Pinpoint the cell where the given text exists, returning its (X, Y) midpoint coordinate. 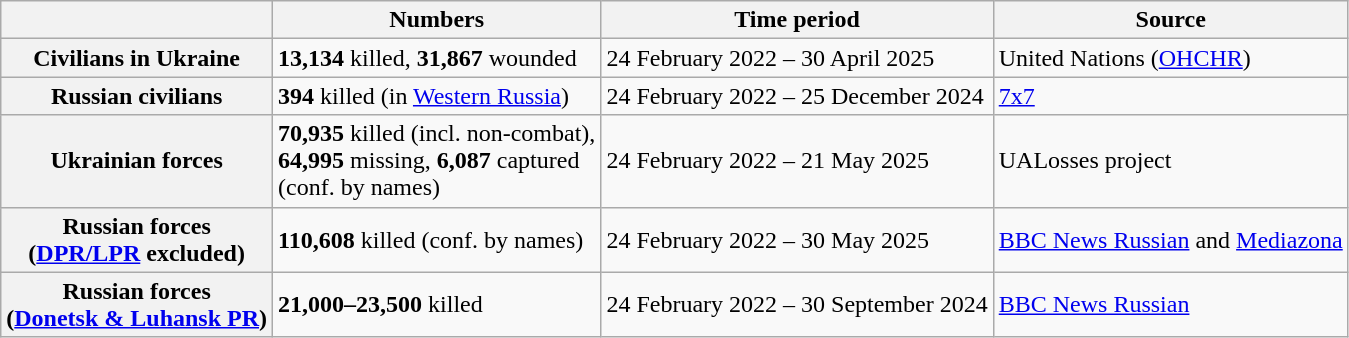
Time period (797, 20)
Source (1170, 20)
24 February 2022 – 25 December 2024 (797, 96)
24 February 2022 – 30 May 2025 (797, 240)
BBC News Russian (1170, 304)
Ukrainian forces (137, 161)
13,134 killed, 31,867 wounded (437, 58)
UALosses project (1170, 161)
BBC News Russian and Mediazona (1170, 240)
Russian forces(Donetsk & Luhansk PR) (137, 304)
110,608 killed (conf. by names) (437, 240)
Numbers (437, 20)
24 February 2022 – 30 April 2025 (797, 58)
24 February 2022 – 30 September 2024 (797, 304)
Civilians in Ukraine (137, 58)
21,000–23,500 killed (437, 304)
Russian civilians (137, 96)
70,935 killed (incl. non-combat),64,995 missing, 6,087 captured(conf. by names) (437, 161)
United Nations (OHCHR) (1170, 58)
394 killed (in Western Russia) (437, 96)
7x7 (1170, 96)
24 February 2022 – 21 May 2025 (797, 161)
Russian forces(DPR/LPR excluded) (137, 240)
